Pinpoint the cell where the given text exists, returning its (X, Y) midpoint coordinate. 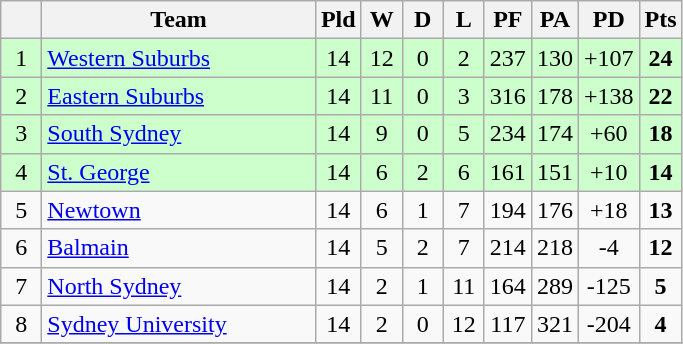
164 (508, 286)
18 (660, 134)
8 (22, 324)
-125 (608, 286)
218 (554, 248)
321 (554, 324)
Sydney University (179, 324)
+107 (608, 58)
174 (554, 134)
151 (554, 172)
+138 (608, 96)
South Sydney (179, 134)
-204 (608, 324)
St. George (179, 172)
-4 (608, 248)
194 (508, 210)
+18 (608, 210)
Eastern Suburbs (179, 96)
9 (382, 134)
Western Suburbs (179, 58)
PF (508, 20)
178 (554, 96)
13 (660, 210)
W (382, 20)
PA (554, 20)
+10 (608, 172)
214 (508, 248)
289 (554, 286)
Newtown (179, 210)
237 (508, 58)
Pld (338, 20)
161 (508, 172)
PD (608, 20)
D (422, 20)
316 (508, 96)
L (464, 20)
24 (660, 58)
234 (508, 134)
North Sydney (179, 286)
+60 (608, 134)
117 (508, 324)
130 (554, 58)
Team (179, 20)
176 (554, 210)
22 (660, 96)
Pts (660, 20)
Balmain (179, 248)
